For the text-containing cell, return its midpoint in [X, Y] coordinate format. 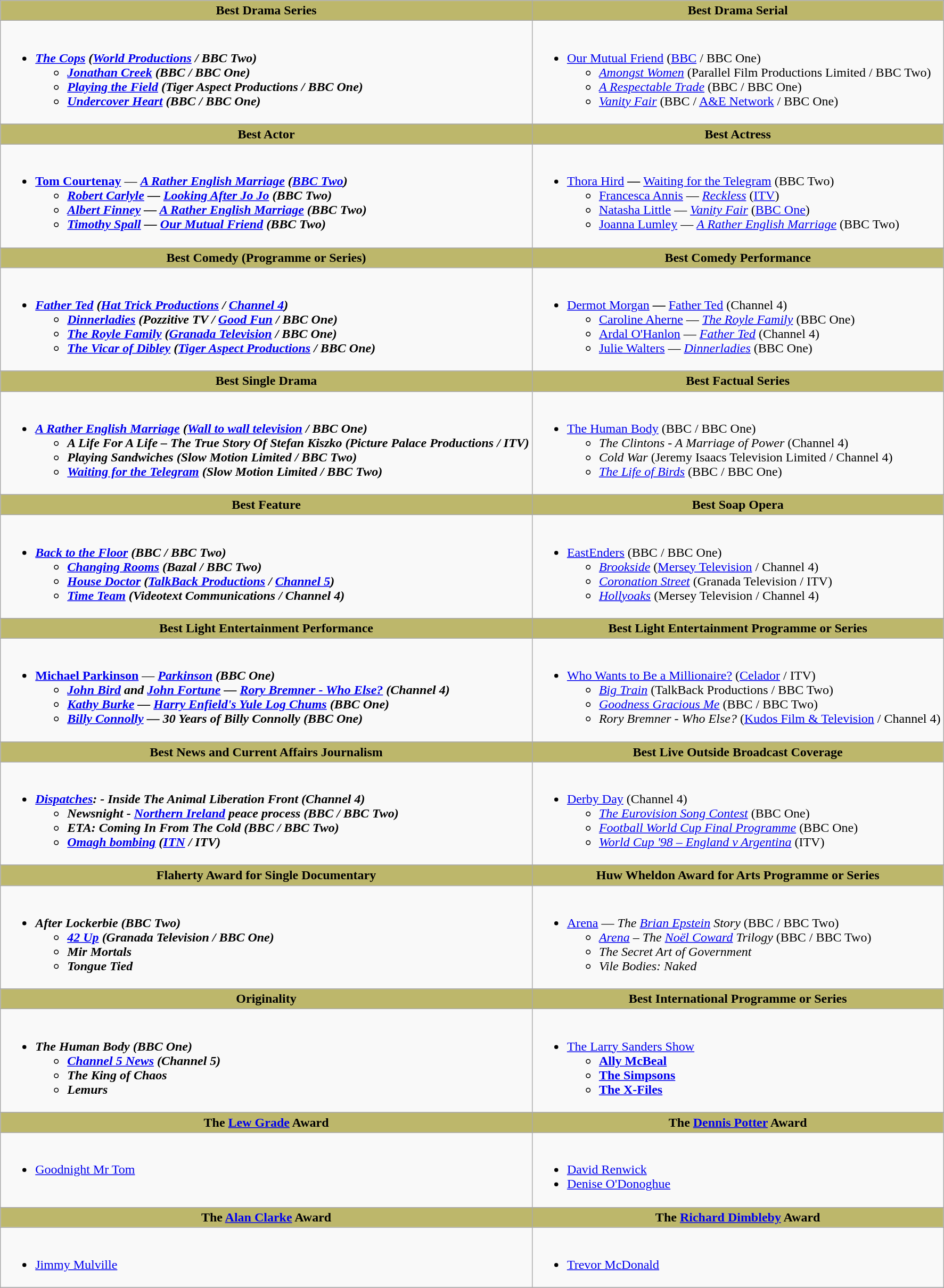
Best Drama Serial [738, 11]
Derby Day (Channel 4)The Eurovision Song Contest (BBC One)Football World Cup Final Programme (BBC One)World Cup '98 – England v Argentina (ITV) [738, 814]
Best Light Entertainment Performance [266, 628]
Originality [266, 999]
Trevor McDonald [738, 1257]
Best Light Entertainment Programme or Series [738, 628]
Flaherty Award for Single Documentary [266, 876]
Goodnight Mr Tom [266, 1170]
The Dennis Potter Award [738, 1122]
Jimmy Mulville [266, 1257]
Huw Wheldon Award for Arts Programme or Series [738, 876]
Best Actress [738, 134]
David RenwickDenise O'Donoghue [738, 1170]
Best Live Outside Broadcast Coverage [738, 752]
Best Comedy Performance [738, 258]
Best Soap Opera [738, 505]
Best Comedy (Programme or Series) [266, 258]
Best Factual Series [738, 381]
Best Feature [266, 505]
The Human Body (BBC One)Channel 5 News (Channel 5)The King of ChaosLemurs [266, 1061]
The Larry Sanders ShowAlly McBealThe SimpsonsThe X-Files [738, 1061]
Best International Programme or Series [738, 999]
The Lew Grade Award [266, 1122]
Arena — The Brian Epstein Story (BBC / BBC Two)Arena – The Noël Coward Trilogy (BBC / BBC Two)The Secret Art of GovernmentVile Bodies: Naked [738, 937]
The Richard Dimbleby Award [738, 1217]
The Alan Clarke Award [266, 1217]
Best Single Drama [266, 381]
Best Drama Series [266, 11]
Best Actor [266, 134]
After Lockerbie (BBC Two)42 Up (Granada Television / BBC One)Mir MortalsTongue Tied [266, 937]
Best News and Current Affairs Journalism [266, 752]
